From the cell containing the given text, extract its center point as (x, y) coordinate. 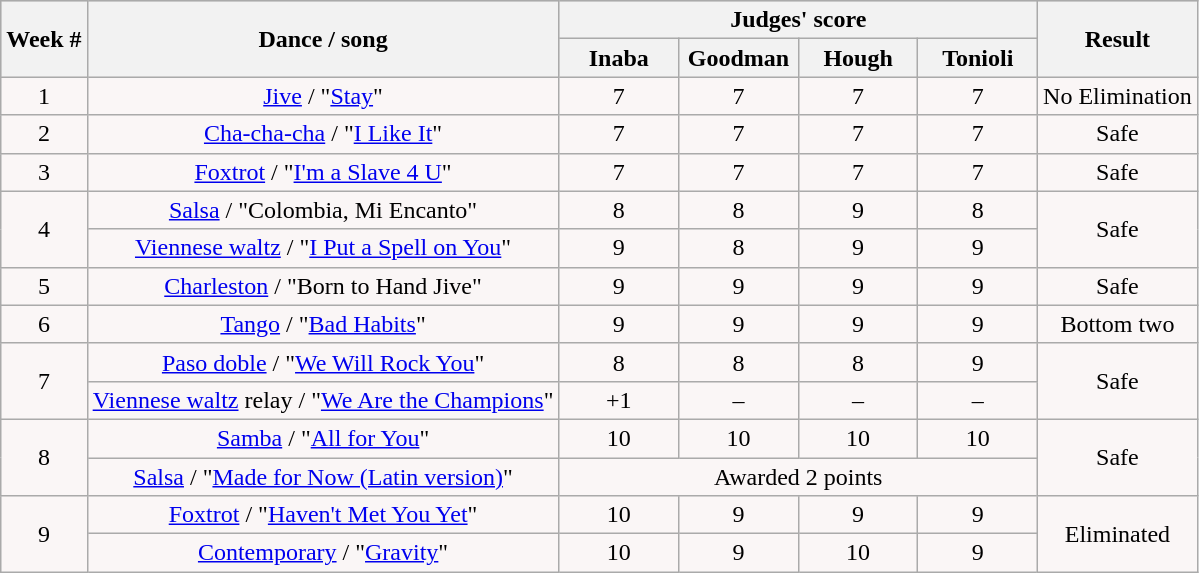
+1 (619, 400)
Cha-cha-cha / "I Like It" (323, 134)
Goodman (739, 58)
Viennese waltz relay / "We Are the Champions" (323, 400)
Charleston / "Born to Hand Jive" (323, 286)
2 (44, 134)
Jive / "Stay" (323, 96)
1 (44, 96)
Bottom two (1118, 324)
Dance / song (323, 39)
Paso doble / "We Will Rock You" (323, 362)
3 (44, 172)
Foxtrot / "I'm a Slave 4 U" (323, 172)
Inaba (619, 58)
Awarded 2 points (798, 477)
Judges' score (798, 20)
Week # (44, 39)
5 (44, 286)
6 (44, 324)
Tonioli (978, 58)
Foxtrot / "Haven't Met You Yet" (323, 515)
No Elimination (1118, 96)
Salsa / "Made for Now (Latin version)" (323, 477)
Samba / "All for You" (323, 438)
Salsa / "Colombia, Mi Encanto" (323, 210)
Tango / "Bad Habits" (323, 324)
Hough (858, 58)
4 (44, 229)
Viennese waltz / "I Put a Spell on You" (323, 248)
Eliminated (1118, 534)
Result (1118, 39)
Contemporary / "Gravity" (323, 553)
